Extract the (x, y) coordinate from the center of the cell holding the provided text.  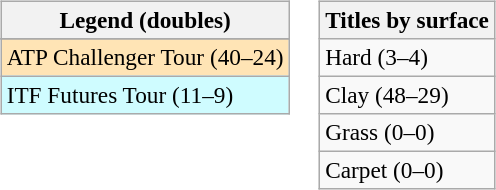
Hard (3–4) (408, 57)
Carpet (0–0) (408, 171)
Clay (48–29) (408, 95)
Grass (0–0) (408, 133)
ATP Challenger Tour (40–24) (145, 57)
Legend (doubles) (145, 20)
Titles by surface (408, 20)
ITF Futures Tour (11–9) (145, 95)
